Detect which cell encompasses the target text, then output its [X, Y] center coordinate. 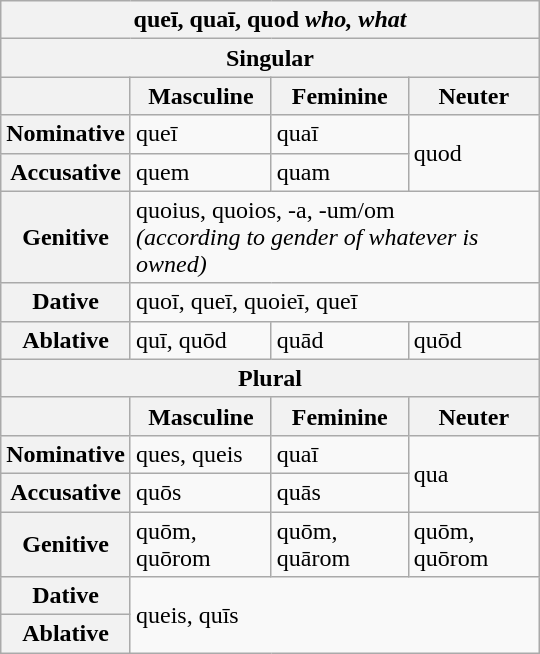
quās [340, 492]
quam [340, 172]
quoī, queī, quoieī, queī [334, 302]
quod [474, 153]
quoius, quoios, -a, -um/om(according to gender of whatever is owned) [334, 237]
quōs [200, 492]
quōd [474, 340]
queī, quaī, quod who, what [270, 20]
quem [200, 172]
quād [340, 340]
quōm, quārom [340, 544]
Singular [270, 58]
qua [474, 473]
ques, queis [200, 454]
queis, quīs [334, 615]
quī, quōd [200, 340]
queī [200, 134]
Plural [270, 378]
